Search for the cell housing the specified text and yield its (x, y) center coordinate. 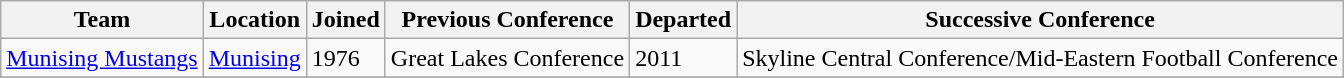
Great Lakes Conference (507, 58)
Departed (684, 20)
Joined (346, 20)
Location (254, 20)
Skyline Central Conference/Mid-Eastern Football Conference (1040, 58)
2011 (684, 58)
Successive Conference (1040, 20)
Team (102, 20)
Previous Conference (507, 20)
Munising (254, 58)
1976 (346, 58)
Munising Mustangs (102, 58)
